Return the [X, Y] coordinate for the center point of the cell that contains the specified text.  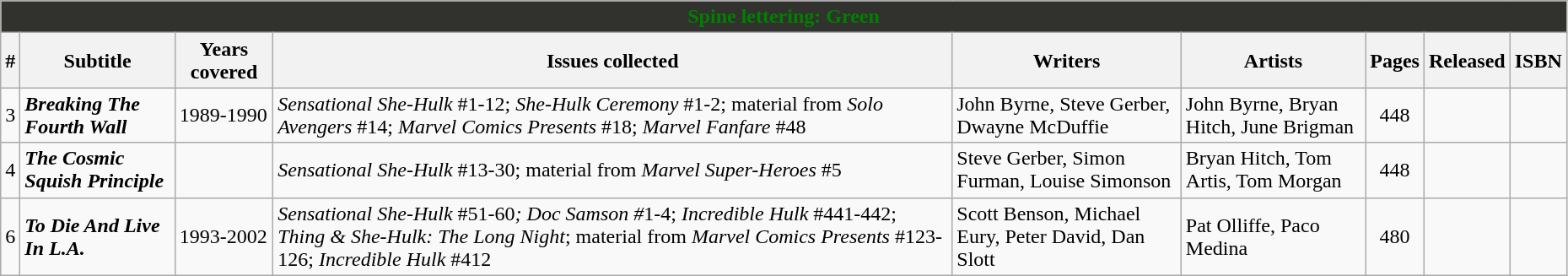
Sensational She-Hulk #13-30; material from Marvel Super-Heroes #5 [612, 170]
Subtitle [98, 61]
Pat Olliffe, Paco Medina [1273, 236]
The Cosmic Squish Principle [98, 170]
Steve Gerber, Simon Furman, Louise Simonson [1067, 170]
Scott Benson, Michael Eury, Peter David, Dan Slott [1067, 236]
3 [10, 115]
Writers [1067, 61]
Issues collected [612, 61]
6 [10, 236]
Years covered [224, 61]
1989-1990 [224, 115]
Breaking The Fourth Wall [98, 115]
480 [1395, 236]
4 [10, 170]
John Byrne, Bryan Hitch, June Brigman [1273, 115]
# [10, 61]
Sensational She-Hulk #1-12; She-Hulk Ceremony #1-2; material from Solo Avengers #14; Marvel Comics Presents #18; Marvel Fanfare #48 [612, 115]
Bryan Hitch, Tom Artis, Tom Morgan [1273, 170]
Pages [1395, 61]
To Die And Live In L.A. [98, 236]
Spine lettering: Green [784, 17]
Artists [1273, 61]
ISBN [1538, 61]
1993-2002 [224, 236]
John Byrne, Steve Gerber, Dwayne McDuffie [1067, 115]
Released [1467, 61]
